Provide the (X, Y) coordinate of the cell's center where the given text is located.  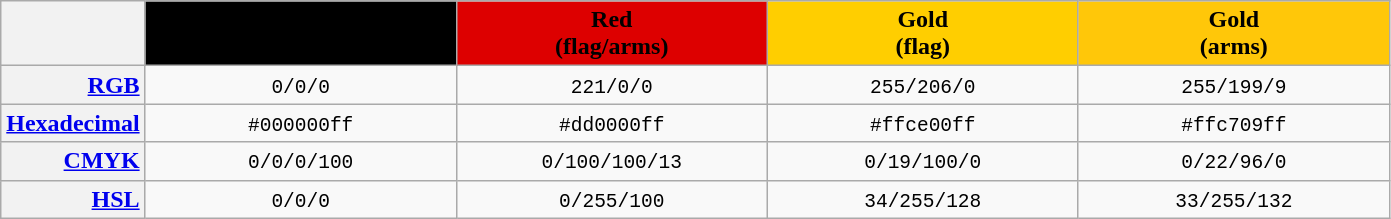
Red(flag/arms) (612, 34)
Gold(arms) (1234, 34)
255/206/0 (922, 85)
Hexadecimal (73, 123)
Black(flag/arms) (300, 34)
33/255/132 (1234, 199)
221/0/0 (612, 85)
0/22/96/0 (1234, 161)
0/0/0/100 (300, 161)
34/255/128 (922, 199)
#000000ff (300, 123)
CMYK (73, 161)
HSL (73, 199)
0/19/100/0 (922, 161)
#dd0000ff (612, 123)
255/199/9 (1234, 85)
Gold(flag) (922, 34)
0/100/100/13 (612, 161)
RGB (73, 85)
#ffc709ff (1234, 123)
#ffce00ff (922, 123)
0/255/100 (612, 199)
